Return [x, y] of the center of cell containing provided text 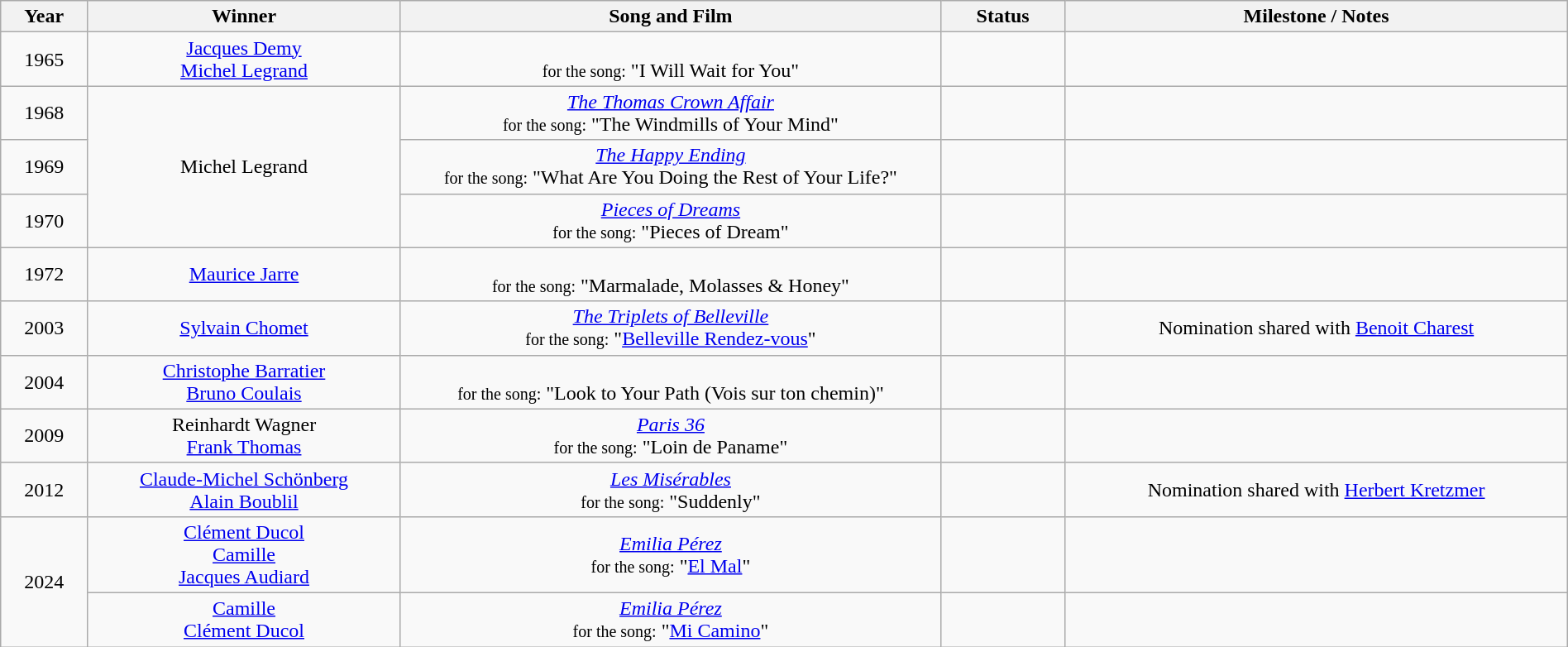
Song and Film [670, 17]
Les Misérablesfor the song: "Suddenly" [670, 490]
Year [45, 17]
Christophe BarratierBruno Coulais [245, 382]
Michel Legrand [245, 167]
1969 [45, 167]
Paris 36for the song: "Loin de Paname" [670, 435]
Nomination shared with Benoit Charest [1317, 328]
Pieces of Dreamsfor the song: "Pieces of Dream" [670, 220]
1970 [45, 220]
Emilia Pérezfor the song: "Mi Camino" [670, 619]
The Happy Endingfor the song: "What Are You Doing the Rest of Your Life?" [670, 167]
1965 [45, 60]
Clément DucolCamilleJacques Audiard [245, 554]
Emilia Pérezfor the song: "El Mal" [670, 554]
CamilleClément Ducol [245, 619]
for the song: "Look to Your Path (Vois sur ton chemin)" [670, 382]
2003 [45, 328]
1968 [45, 113]
The Thomas Crown Affairfor the song: "The Windmills of Your Mind" [670, 113]
2012 [45, 490]
for the song: "I Will Wait for You" [670, 60]
Status [1002, 17]
Nomination shared with Herbert Kretzmer [1317, 490]
2009 [45, 435]
Maurice Jarre [245, 275]
Reinhardt WagnerFrank Thomas [245, 435]
The Triplets of Bellevillefor the song: "Belleville Rendez-vous" [670, 328]
for the song: "Marmalade, Molasses & Honey" [670, 275]
2024 [45, 581]
Claude-Michel SchönbergAlain Boublil [245, 490]
Winner [245, 17]
Jacques DemyMichel Legrand [245, 60]
Sylvain Chomet [245, 328]
2004 [45, 382]
Milestone / Notes [1317, 17]
1972 [45, 275]
